Provide the [x, y] coordinate of the cell's center where the given text is located.  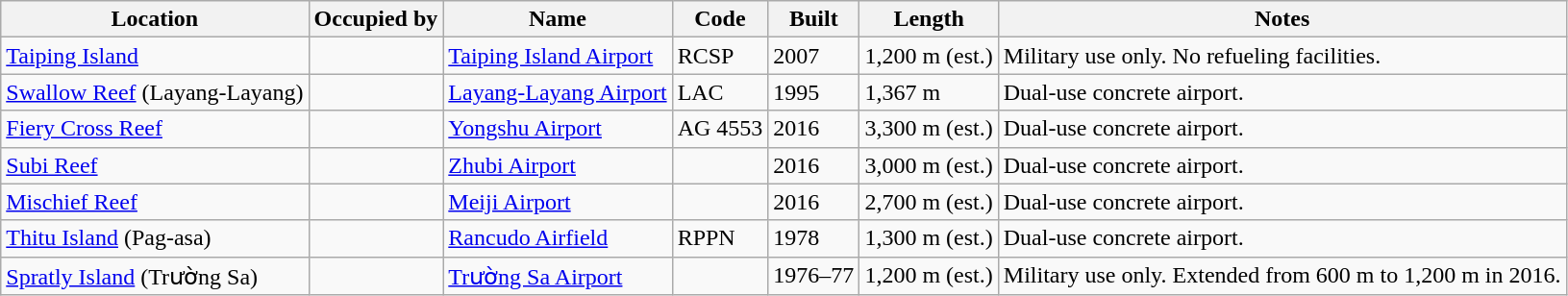
Subi Reef [155, 165]
Meiji Airport [558, 202]
2007 [813, 56]
1,367 m [929, 92]
3,300 m (est.) [929, 129]
Yongshu Airport [558, 129]
Code [720, 19]
Rancudo Airfield [558, 238]
Mischief Reef [155, 202]
Length [929, 19]
1,300 m (est.) [929, 238]
Layang-Layang Airport [558, 92]
Occupied by [376, 19]
Trường Sa Airport [558, 276]
RCSP [720, 56]
Swallow Reef (Layang-Layang) [155, 92]
LAC [720, 92]
Name [558, 19]
Military use only. Extended from 600 m to 1,200 m in 2016. [1282, 276]
RPPN [720, 238]
AG 4553 [720, 129]
Zhubi Airport [558, 165]
Taiping Island Airport [558, 56]
1995 [813, 92]
Military use only. No refueling facilities. [1282, 56]
2,700 m (est.) [929, 202]
Location [155, 19]
Fiery Cross Reef [155, 129]
1976–77 [813, 276]
Taiping Island [155, 56]
Built [813, 19]
Spratly Island (Trường Sa) [155, 276]
3,000 m (est.) [929, 165]
1978 [813, 238]
Notes [1282, 19]
Thitu Island (Pag-asa) [155, 238]
